Extract the [X, Y] coordinate from the center of the cell holding the provided text.  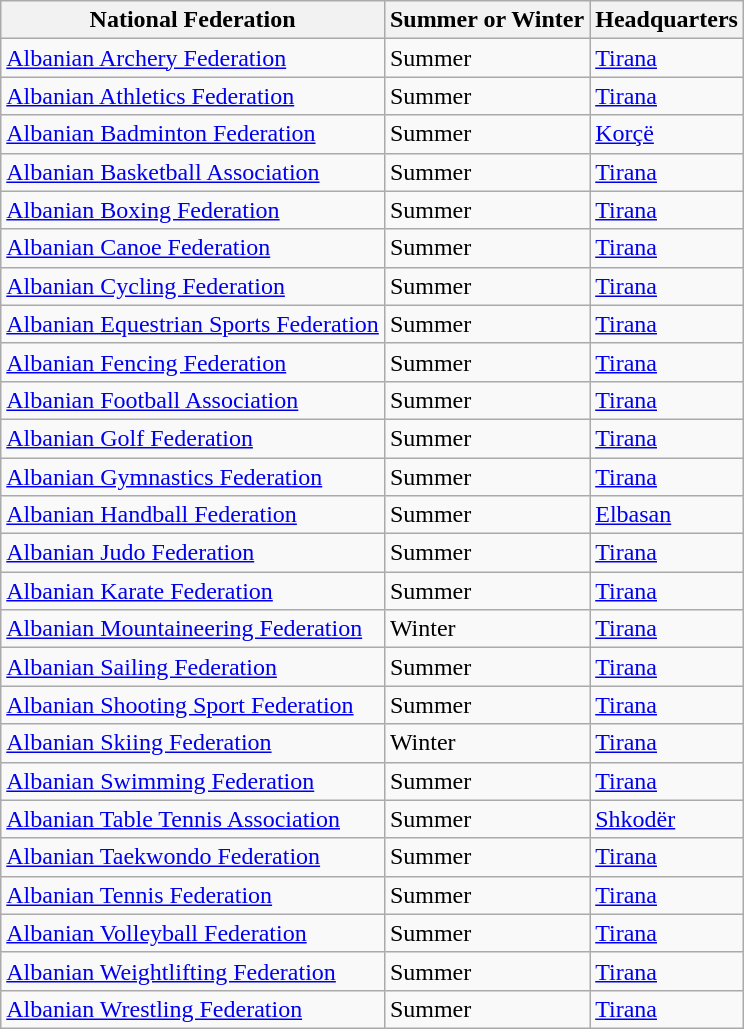
Korçë [667, 134]
Albanian Karate Federation [193, 591]
Albanian Canoe Federation [193, 248]
Albanian Fencing Federation [193, 362]
Headquarters [667, 20]
Albanian Skiing Federation [193, 743]
Albanian Wrestling Federation [193, 1009]
Albanian Equestrian Sports Federation [193, 324]
Albanian Mountaineering Federation [193, 629]
Albanian Swimming Federation [193, 781]
Albanian Cycling Federation [193, 286]
Albanian Handball Federation [193, 515]
Albanian Football Association [193, 400]
Albanian Gymnastics Federation [193, 477]
Albanian Sailing Federation [193, 667]
Elbasan [667, 515]
Albanian Taekwondo Federation [193, 857]
Albanian Boxing Federation [193, 210]
Albanian Basketball Association [193, 172]
Albanian Shooting Sport Federation [193, 705]
Shkodër [667, 819]
Albanian Golf Federation [193, 438]
Albanian Table Tennis Association [193, 819]
Albanian Badminton Federation [193, 134]
Summer or Winter [486, 20]
National Federation [193, 20]
Albanian Volleyball Federation [193, 933]
Albanian Tennis Federation [193, 895]
Albanian Weightlifting Federation [193, 971]
Albanian Athletics Federation [193, 96]
Albanian Archery Federation [193, 58]
Albanian Judo Federation [193, 553]
